Scan for the cell matching the given text and deliver its (X, Y) coordinate at center. 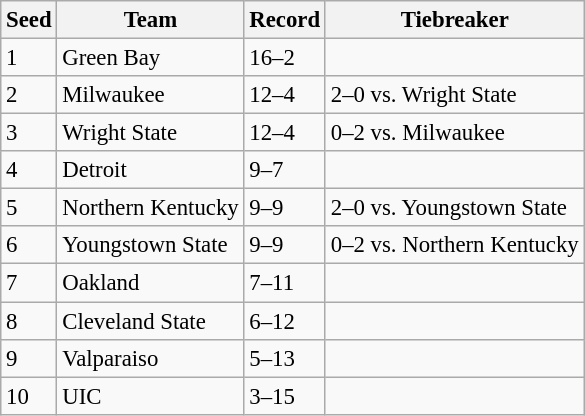
4 (29, 170)
7–11 (284, 283)
0–2 vs. Northern Kentucky (454, 245)
10 (29, 396)
Milwaukee (150, 95)
3–15 (284, 396)
Oakland (150, 283)
16–2 (284, 58)
9 (29, 358)
9–7 (284, 170)
5–13 (284, 358)
6–12 (284, 321)
Tiebreaker (454, 20)
8 (29, 321)
UIC (150, 396)
2 (29, 95)
Team (150, 20)
3 (29, 133)
Valparaiso (150, 358)
Cleveland State (150, 321)
Wright State (150, 133)
5 (29, 208)
Record (284, 20)
Youngstown State (150, 245)
Seed (29, 20)
0–2 vs. Milwaukee (454, 133)
Detroit (150, 170)
Green Bay (150, 58)
7 (29, 283)
6 (29, 245)
1 (29, 58)
2–0 vs. Youngstown State (454, 208)
2–0 vs. Wright State (454, 95)
Northern Kentucky (150, 208)
